From the cell containing the given text, extract its center point as [x, y] coordinate. 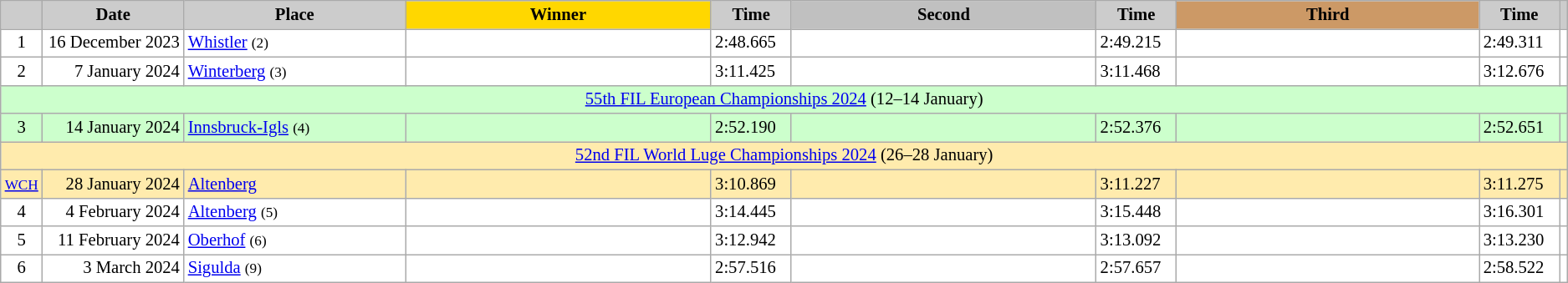
Sigulda (9) [294, 268]
2:49.215 [1136, 43]
Place [294, 14]
6 [22, 268]
2:48.665 [751, 43]
Winterberg (3) [294, 71]
3 [22, 128]
3:10.869 [751, 184]
1 [22, 43]
3:16.301 [1519, 212]
7 January 2024 [114, 71]
3:11.468 [1136, 71]
2:57.657 [1136, 268]
3:11.227 [1136, 184]
3:14.445 [751, 212]
WCH [22, 184]
3:12.676 [1519, 71]
2:52.190 [751, 128]
3:13.230 [1519, 240]
Whistler (2) [294, 43]
3:11.425 [751, 71]
2:57.516 [751, 268]
11 February 2024 [114, 240]
3 March 2024 [114, 268]
4 February 2024 [114, 212]
Third [1328, 14]
Oberhof (6) [294, 240]
Altenberg (5) [294, 212]
2:49.311 [1519, 43]
3:11.275 [1519, 184]
2:52.376 [1136, 128]
16 December 2023 [114, 43]
Innsbruck-Igls (4) [294, 128]
Second [943, 14]
5 [22, 240]
Winner [559, 14]
Altenberg [294, 184]
14 January 2024 [114, 128]
52nd FIL World Luge Championships 2024 (26–28 January) [784, 155]
2 [22, 71]
2:58.522 [1519, 268]
3:15.448 [1136, 212]
4 [22, 212]
2:52.651 [1519, 128]
3:13.092 [1136, 240]
55th FIL European Championships 2024 (12–14 January) [784, 99]
3:12.942 [751, 240]
Date [114, 14]
28 January 2024 [114, 184]
